Locate the cell with the specified text and output its [x, y] center coordinate. 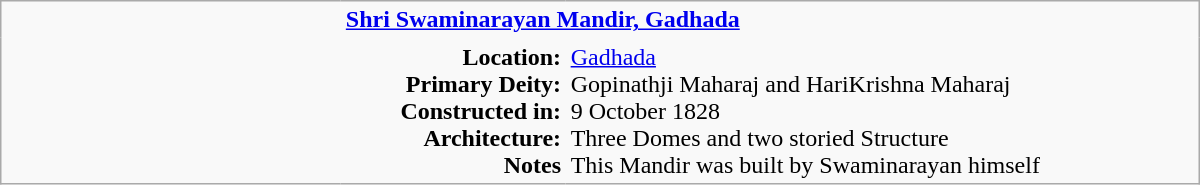
Shri Swaminarayan Mandir, Gadhada [770, 20]
Location: Primary Deity:Constructed in:Architecture:Notes [454, 110]
Gadhada Gopinathji Maharaj and HariKrishna Maharaj 9 October 1828 Three Domes and two storied StructureThis Mandir was built by Swaminarayan himself [882, 110]
